Provide the [X, Y] coordinate of the cell's center where the given text is located.  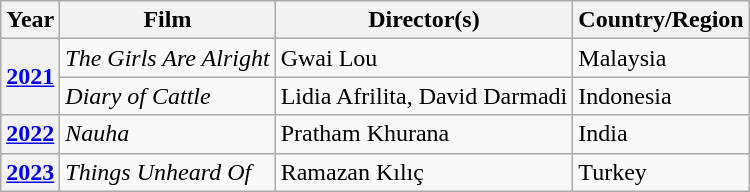
Pratham Khurana [424, 134]
2022 [30, 134]
India [661, 134]
2023 [30, 172]
Year [30, 20]
Gwai Lou [424, 58]
Things Unheard Of [168, 172]
Lidia Afrilita, David Darmadi [424, 96]
Ramazan Kılıç [424, 172]
Director(s) [424, 20]
2021 [30, 77]
Nauha [168, 134]
Indonesia [661, 96]
Turkey [661, 172]
Film [168, 20]
Malaysia [661, 58]
Country/Region [661, 20]
Diary of Cattle [168, 96]
The Girls Are Alright [168, 58]
